Identify which cell holds the provided text, then report its (X, Y) central coordinate. 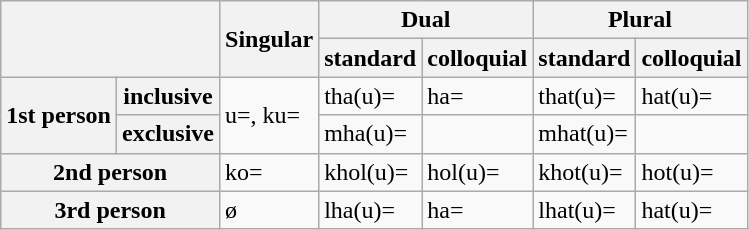
2nd person (110, 172)
inclusive (168, 96)
u=, ku= (270, 115)
khot(u)= (584, 172)
Singular (270, 39)
exclusive (168, 134)
Plural (640, 20)
ø (270, 210)
tha(u)= (370, 96)
3rd person (110, 210)
hot(u)= (692, 172)
lha(u)= (370, 210)
that(u)= (584, 96)
lhat(u)= (584, 210)
ko= (270, 172)
Dual (426, 20)
hol(u)= (478, 172)
mha(u)= (370, 134)
1st person (59, 115)
khol(u)= (370, 172)
mhat(u)= (584, 134)
